Locate the cell with the specified text and output its [x, y] center coordinate. 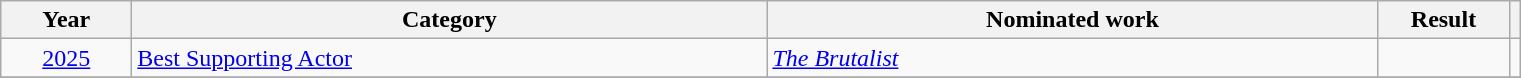
2025 [66, 58]
Year [66, 20]
Best Supporting Actor [450, 58]
Category [450, 20]
The Brutalist [1072, 58]
Result [1444, 20]
Nominated work [1072, 20]
